Detect which cell encompasses the target text, then output its (X, Y) center coordinate. 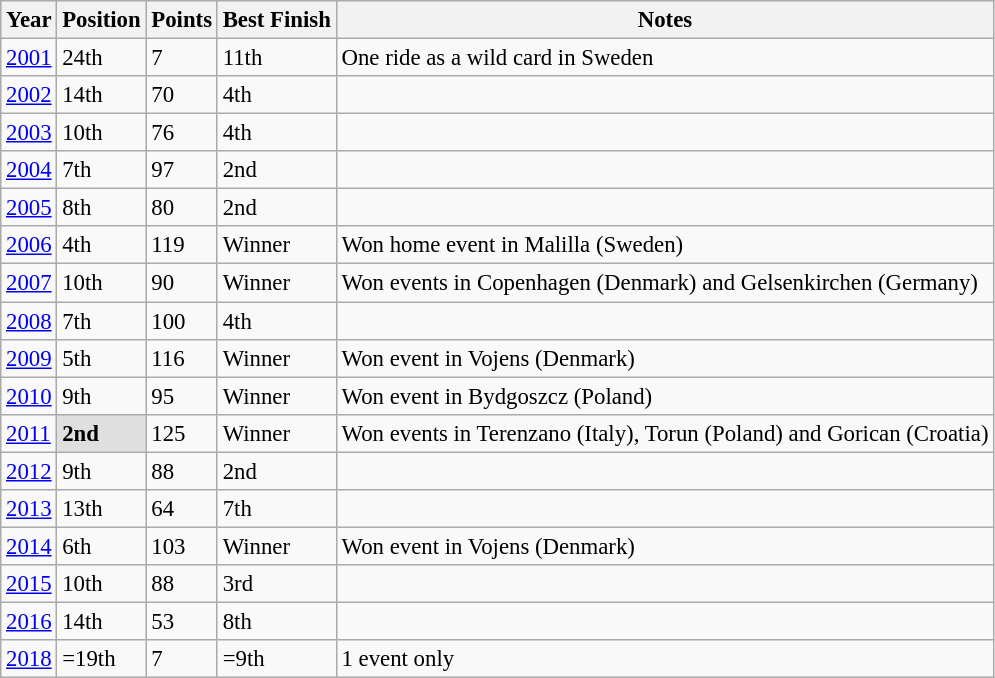
13th (102, 509)
64 (182, 509)
53 (182, 621)
Year (29, 20)
6th (102, 546)
2002 (29, 95)
Position (102, 20)
11th (276, 58)
One ride as a wild card in Sweden (665, 58)
2006 (29, 245)
119 (182, 245)
Won event in Bydgoszcz (Poland) (665, 396)
2008 (29, 321)
5th (102, 358)
2005 (29, 208)
103 (182, 546)
2016 (29, 621)
2001 (29, 58)
2011 (29, 433)
1 event only (665, 659)
2003 (29, 133)
2007 (29, 283)
2009 (29, 358)
90 (182, 283)
24th (102, 58)
Won events in Terenzano (Italy), Torun (Poland) and Gorican (Croatia) (665, 433)
Notes (665, 20)
97 (182, 170)
=9th (276, 659)
70 (182, 95)
80 (182, 208)
116 (182, 358)
2018 (29, 659)
3rd (276, 584)
2014 (29, 546)
Best Finish (276, 20)
Won events in Copenhagen (Denmark) and Gelsenkirchen (Germany) (665, 283)
125 (182, 433)
76 (182, 133)
2004 (29, 170)
Won home event in Malilla (Sweden) (665, 245)
2013 (29, 509)
Points (182, 20)
2010 (29, 396)
2015 (29, 584)
=19th (102, 659)
100 (182, 321)
95 (182, 396)
2012 (29, 471)
